Detect which cell encompasses the target text, then output its [X, Y] center coordinate. 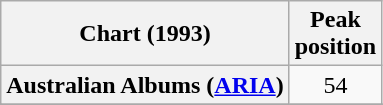
Peakposition [335, 34]
Chart (1993) [145, 34]
Australian Albums (ARIA) [145, 85]
54 [335, 85]
